Capture the cell that displays the provided text and extract its (X, Y) central coordinate. 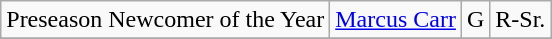
R-Sr. (520, 20)
G (475, 20)
Marcus Carr (396, 20)
Preseason Newcomer of the Year (166, 20)
